Determine the (X, Y) coordinate at the center of the cell enclosing the given text.  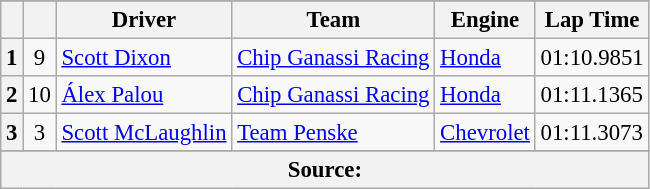
Engine (485, 20)
2 (12, 95)
Team (334, 20)
Lap Time (592, 20)
01:11.1365 (592, 95)
01:10.9851 (592, 58)
Source: (325, 170)
01:11.3073 (592, 133)
Scott Dixon (144, 58)
Álex Palou (144, 95)
Scott McLaughlin (144, 133)
1 (12, 58)
Team Penske (334, 133)
Chevrolet (485, 133)
9 (40, 58)
10 (40, 95)
Driver (144, 20)
